Provide the (x, y) coordinate of the cell's center where the given text is located.  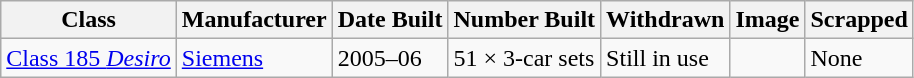
Number Built (524, 20)
51 × 3-car sets (524, 58)
Withdrawn (666, 20)
Scrapped (859, 20)
Still in use (666, 58)
Class 185 Desiro (89, 58)
Image (768, 20)
Siemens (254, 58)
None (859, 58)
Date Built (390, 20)
Manufacturer (254, 20)
2005–06 (390, 58)
Class (89, 20)
